Extract the (X, Y) coordinate from the center of the cell holding the provided text.  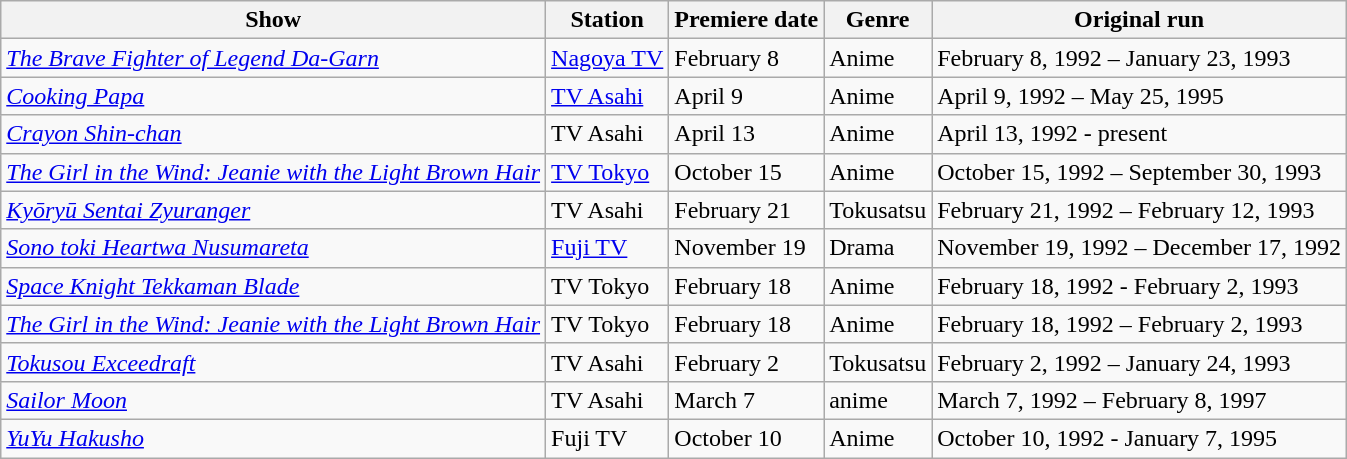
Show (274, 20)
March 7 (746, 400)
April 9 (746, 96)
anime (878, 400)
Space Knight Tekkaman Blade (274, 286)
October 10 (746, 438)
Kyōryū Sentai Zyuranger (274, 210)
February 8, 1992 – January 23, 1993 (1140, 58)
Cooking Papa (274, 96)
April 9, 1992 – May 25, 1995 (1140, 96)
October 10, 1992 - January 7, 1995 (1140, 438)
Sailor Moon (274, 400)
February 8 (746, 58)
November 19 (746, 248)
November 19, 1992 – December 17, 1992 (1140, 248)
February 18, 1992 – February 2, 1993 (1140, 324)
Station (608, 20)
Sono toki Heartwa Nusumareta (274, 248)
February 18, 1992 - February 2, 1993 (1140, 286)
March 7, 1992 – February 8, 1997 (1140, 400)
April 13 (746, 134)
Nagoya TV (608, 58)
Tokusou Exceedraft (274, 362)
October 15 (746, 172)
February 21 (746, 210)
Original run (1140, 20)
February 21, 1992 – February 12, 1993 (1140, 210)
October 15, 1992 – September 30, 1993 (1140, 172)
February 2 (746, 362)
February 2, 1992 – January 24, 1993 (1140, 362)
YuYu Hakusho (274, 438)
Premiere date (746, 20)
April 13, 1992 - present (1140, 134)
Drama (878, 248)
Crayon Shin-chan (274, 134)
Genre (878, 20)
The Brave Fighter of Legend Da-Garn (274, 58)
